Locate the cell with the specified text and output its [X, Y] center coordinate. 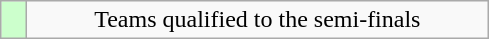
Teams qualified to the semi-finals [258, 20]
